For the text-containing cell, return its midpoint in (X, Y) coordinate format. 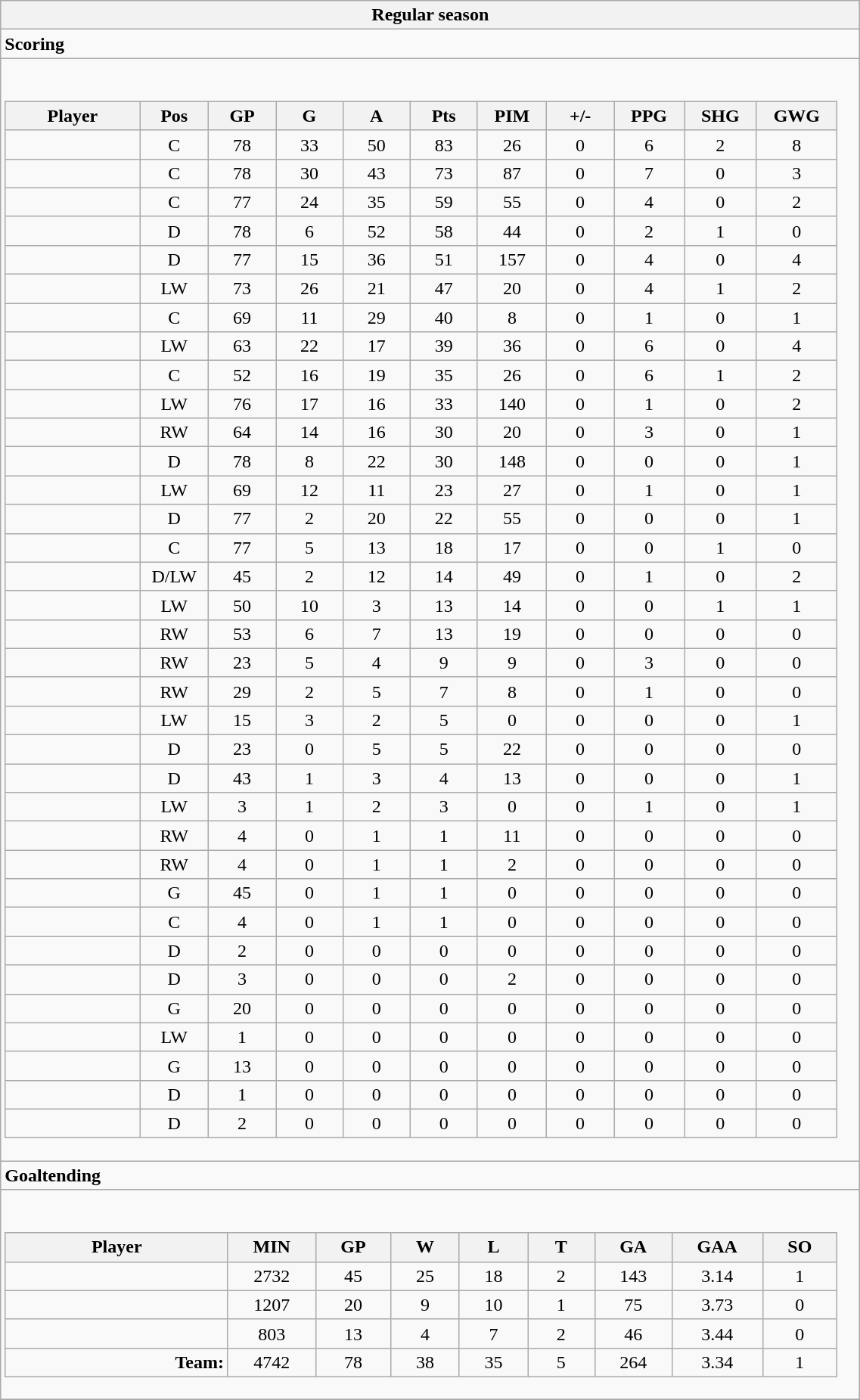
49 (512, 576)
Scoring (430, 44)
63 (242, 346)
46 (633, 1333)
51 (443, 259)
40 (443, 318)
803 (272, 1333)
+/- (581, 116)
PIM (512, 116)
21 (377, 289)
25 (425, 1276)
76 (242, 404)
Pos (174, 116)
T (561, 1247)
75 (633, 1305)
MIN (272, 1247)
39 (443, 346)
3.14 (717, 1276)
64 (242, 433)
148 (512, 461)
SHG (720, 116)
Team: (116, 1362)
264 (633, 1362)
27 (512, 490)
Player MIN GP W L T GA GAA SO 2732 45 25 18 2 143 3.14 1 1207 20 9 10 1 75 3.73 0 803 13 4 7 2 46 3.44 0 Team: 4742 78 38 35 5 264 3.34 1 (430, 1295)
GWG (796, 116)
59 (443, 202)
87 (512, 173)
53 (242, 634)
44 (512, 231)
Pts (443, 116)
L (493, 1247)
GAA (717, 1247)
143 (633, 1276)
24 (310, 202)
W (425, 1247)
58 (443, 231)
SO (799, 1247)
D/LW (174, 576)
3.34 (717, 1362)
140 (512, 404)
GA (633, 1247)
3.44 (717, 1333)
PPG (649, 116)
A (377, 116)
38 (425, 1362)
3.73 (717, 1305)
Regular season (430, 15)
2732 (272, 1276)
Goaltending (430, 1175)
4742 (272, 1362)
83 (443, 144)
47 (443, 289)
157 (512, 259)
1207 (272, 1305)
